Capture the cell that displays the provided text and extract its (x, y) central coordinate. 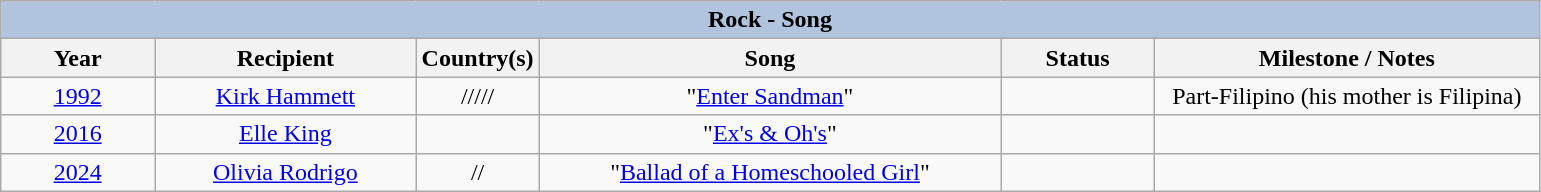
"Enter Sandman" (770, 96)
Part-Filipino (his mother is Filipina) (1346, 96)
// (478, 172)
Song (770, 58)
2024 (78, 172)
Milestone / Notes (1346, 58)
2016 (78, 134)
Recipient (286, 58)
Olivia Rodrigo (286, 172)
Rock - Song (770, 20)
Elle King (286, 134)
Year (78, 58)
1992 (78, 96)
Status (1078, 58)
Country(s) (478, 58)
///// (478, 96)
"Ballad of a Homeschooled Girl" (770, 172)
Kirk Hammett (286, 96)
"Ex's & Oh's" (770, 134)
